Return the (X, Y) coordinate for the center point of the cell that contains the specified text.  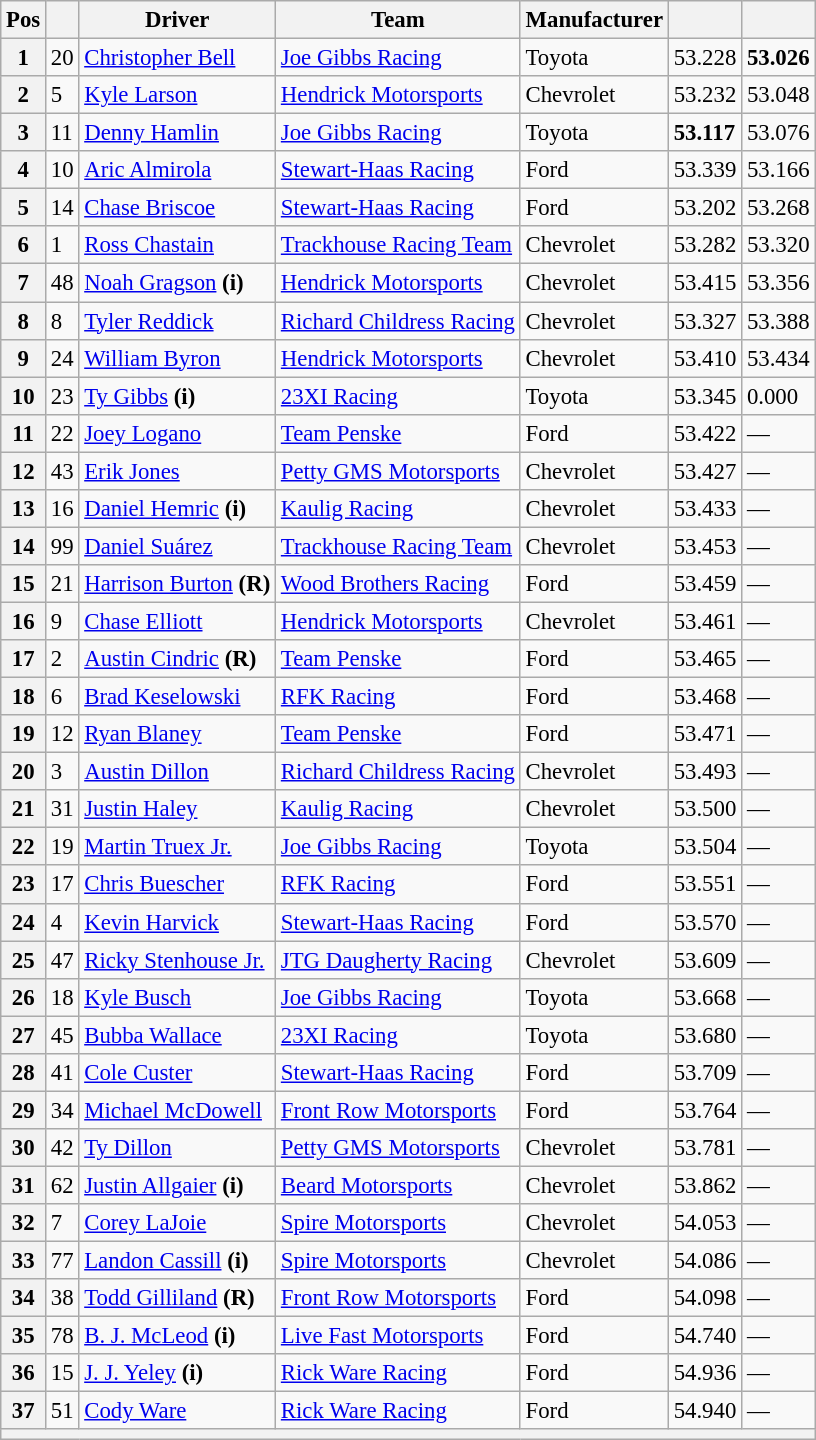
42 (62, 1148)
Kyle Busch (178, 997)
53.709 (704, 1073)
53.551 (704, 885)
53.433 (704, 509)
41 (62, 1073)
Justin Haley (178, 809)
Driver (178, 20)
Live Fast Motorsports (398, 1336)
53.465 (704, 659)
77 (62, 1261)
53.862 (704, 1185)
53.609 (704, 960)
27 (24, 1035)
B. J. McLeod (i) (178, 1336)
Bubba Wallace (178, 1035)
Cole Custer (178, 1073)
Noah Gragson (i) (178, 283)
53.781 (704, 1148)
43 (62, 471)
Aric Almirola (178, 170)
Ross Chastain (178, 245)
53.388 (778, 321)
38 (62, 1298)
0.000 (778, 396)
53.468 (704, 697)
54.740 (704, 1336)
53.026 (778, 58)
53.422 (704, 433)
53.117 (704, 133)
54.936 (704, 1373)
Justin Allgaier (i) (178, 1185)
Brad Keselowski (178, 697)
Beard Motorsports (398, 1185)
47 (62, 960)
53.282 (704, 245)
Tyler Reddick (178, 321)
53.410 (704, 358)
53.500 (704, 809)
29 (24, 1110)
Martin Truex Jr. (178, 847)
Manufacturer (594, 20)
53.320 (778, 245)
53.461 (704, 621)
78 (62, 1336)
53.471 (704, 734)
53.668 (704, 997)
Austin Cindric (R) (178, 659)
99 (62, 546)
Pos (24, 20)
53.228 (704, 58)
53.076 (778, 133)
Wood Brothers Racing (398, 584)
53.453 (704, 546)
54.098 (704, 1298)
13 (24, 509)
53.202 (704, 208)
53.356 (778, 283)
53.048 (778, 95)
32 (24, 1223)
26 (24, 997)
53.504 (704, 847)
53.232 (704, 95)
Kyle Larson (178, 95)
Cody Ware (178, 1411)
25 (24, 960)
33 (24, 1261)
Ryan Blaney (178, 734)
53.680 (704, 1035)
Chase Briscoe (178, 208)
54.086 (704, 1261)
54.053 (704, 1223)
Joey Logano (178, 433)
Daniel Suárez (178, 546)
53.764 (704, 1110)
30 (24, 1148)
Harrison Burton (R) (178, 584)
53.327 (704, 321)
53.166 (778, 170)
Kevin Harvick (178, 922)
Daniel Hemric (i) (178, 509)
53.339 (704, 170)
JTG Daugherty Racing (398, 960)
Michael McDowell (178, 1110)
Corey LaJoie (178, 1223)
Ty Gibbs (i) (178, 396)
Christopher Bell (178, 58)
Team (398, 20)
62 (62, 1185)
Landon Cassill (i) (178, 1261)
Ricky Stenhouse Jr. (178, 960)
51 (62, 1411)
Ty Dillon (178, 1148)
45 (62, 1035)
Chris Buescher (178, 885)
J. J. Yeley (i) (178, 1373)
37 (24, 1411)
36 (24, 1373)
53.493 (704, 772)
53.459 (704, 584)
53.345 (704, 396)
28 (24, 1073)
48 (62, 283)
54.940 (704, 1411)
Austin Dillon (178, 772)
Todd Gilliland (R) (178, 1298)
Denny Hamlin (178, 133)
53.415 (704, 283)
53.268 (778, 208)
Erik Jones (178, 471)
53.570 (704, 922)
53.434 (778, 358)
Chase Elliott (178, 621)
53.427 (704, 471)
William Byron (178, 358)
35 (24, 1336)
